Return the [X, Y] coordinate for the center point of the cell that contains the specified text.  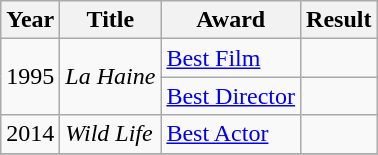
1995 [30, 77]
La Haine [110, 77]
Best Film [231, 58]
Best Actor [231, 134]
2014 [30, 134]
Title [110, 20]
Result [339, 20]
Best Director [231, 96]
Year [30, 20]
Wild Life [110, 134]
Award [231, 20]
